Identify which cell holds the provided text, then report its (x, y) central coordinate. 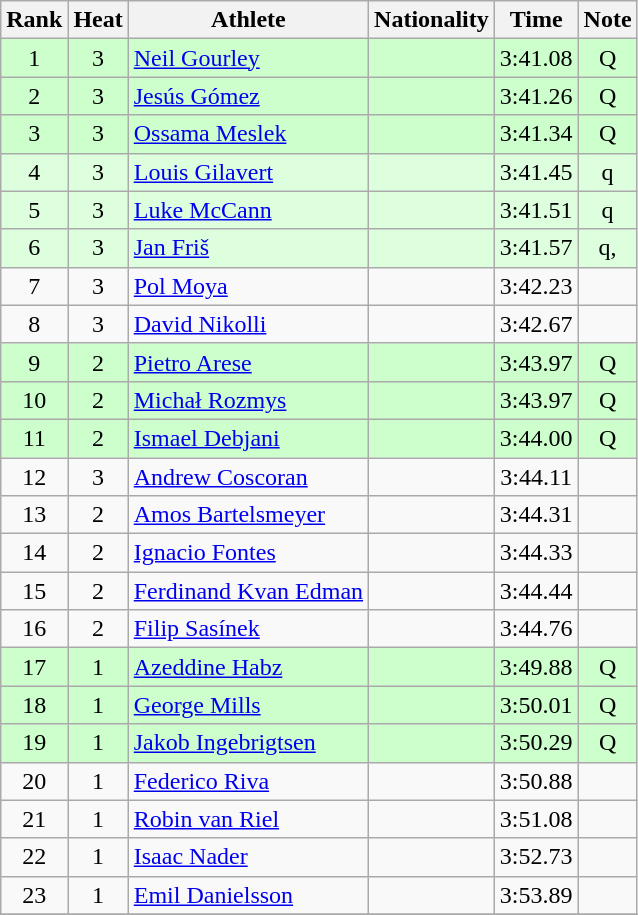
23 (34, 895)
Heat (98, 20)
3:50.88 (536, 781)
Jakob Ingebrigtsen (248, 743)
11 (34, 438)
Amos Bartelsmeyer (248, 515)
13 (34, 515)
Neil Gourley (248, 58)
q, (608, 248)
3:41.34 (536, 134)
Robin van Riel (248, 819)
Jesús Gómez (248, 96)
17 (34, 667)
Filip Sasínek (248, 629)
Time (536, 20)
Luke McCann (248, 210)
3:44.76 (536, 629)
Pol Moya (248, 286)
3:44.31 (536, 515)
12 (34, 477)
Rank (34, 20)
4 (34, 172)
Nationality (432, 20)
10 (34, 400)
Michał Rozmys (248, 400)
Ossama Meslek (248, 134)
Andrew Coscoran (248, 477)
16 (34, 629)
3:44.33 (536, 553)
3:50.01 (536, 705)
Pietro Arese (248, 362)
Jan Friš (248, 248)
8 (34, 324)
Ignacio Fontes (248, 553)
3:50.29 (536, 743)
3:51.08 (536, 819)
Azeddine Habz (248, 667)
Federico Riva (248, 781)
3:41.51 (536, 210)
3:44.44 (536, 591)
Note (608, 20)
George Mills (248, 705)
3:42.23 (536, 286)
3:53.89 (536, 895)
14 (34, 553)
3:44.11 (536, 477)
Athlete (248, 20)
3:42.67 (536, 324)
Ferdinand Kvan Edman (248, 591)
3:49.88 (536, 667)
7 (34, 286)
3:52.73 (536, 857)
Isaac Nader (248, 857)
22 (34, 857)
Emil Danielsson (248, 895)
5 (34, 210)
3:41.45 (536, 172)
9 (34, 362)
David Nikolli (248, 324)
3:41.08 (536, 58)
18 (34, 705)
Louis Gilavert (248, 172)
3:41.57 (536, 248)
15 (34, 591)
21 (34, 819)
3:41.26 (536, 96)
19 (34, 743)
Ismael Debjani (248, 438)
20 (34, 781)
3:44.00 (536, 438)
6 (34, 248)
